Output the (X, Y) coordinate of the center of the cell containing the given text.  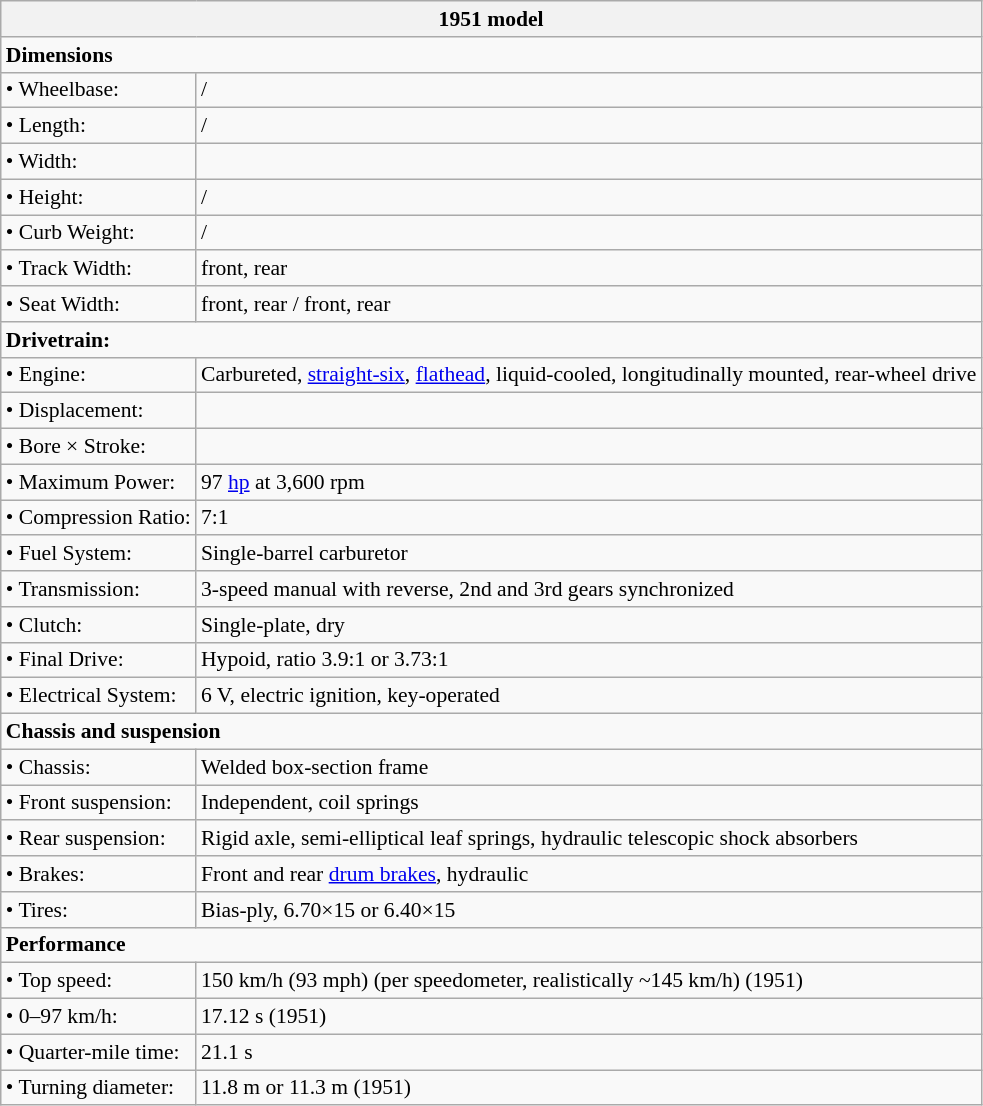
21.1 s (588, 1052)
• Maximum Power: (98, 482)
Rigid axle, semi-elliptical leaf springs, hydraulic telescopic shock absorbers (588, 839)
1951 model (492, 19)
• Fuel System: (98, 554)
Carbureted, straight-six, flathead, liquid-cooled, longitudinally mounted, rear-wheel drive (588, 375)
• Electrical System: (98, 696)
7:1 (588, 518)
Drivetrain: (492, 340)
Hypoid, ratio 3.9:1 or 3.73:1 (588, 660)
• Clutch: (98, 625)
• Final Drive: (98, 660)
• Quarter-mile time: (98, 1052)
Single-plate, dry (588, 625)
• Seat Width: (98, 304)
• 0–97 km/h: (98, 1017)
• Displacement: (98, 411)
Single-barrel carburetor (588, 554)
• Height: (98, 197)
Chassis and suspension (492, 732)
• Chassis: (98, 767)
front, rear (588, 269)
• Tires: (98, 910)
• Engine: (98, 375)
Performance (492, 945)
Front and rear drum brakes, hydraulic (588, 874)
6 V, electric ignition, key-operated (588, 696)
11.8 m or 11.3 m (1951) (588, 1088)
• Track Width: (98, 269)
• Bore × Stroke: (98, 447)
• Length: (98, 126)
97 hp at 3,600 rpm (588, 482)
Welded box-section frame (588, 767)
• Transmission: (98, 589)
17.12 s (1951) (588, 1017)
Dimensions (492, 55)
Bias-ply, 6.70×15 or 6.40×15 (588, 910)
Independent, coil springs (588, 803)
• Compression Ratio: (98, 518)
150 km/h (93 mph) (per speedometer, realistically ~145 km/h) (1951) (588, 981)
3-speed manual with reverse, 2nd and 3rd gears synchronized (588, 589)
• Brakes: (98, 874)
• Top speed: (98, 981)
• Rear suspension: (98, 839)
• Width: (98, 162)
front, rear / front, rear (588, 304)
• Turning diameter: (98, 1088)
• Curb Weight: (98, 233)
• Front suspension: (98, 803)
• Wheelbase: (98, 90)
